Return (x, y) of the center of cell containing provided text 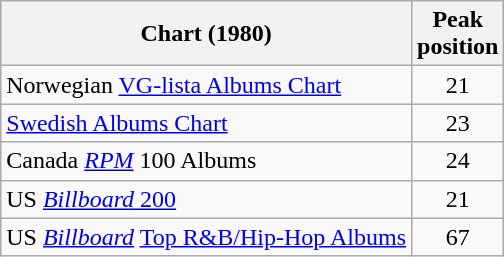
Norwegian VG-lista Albums Chart (206, 85)
Chart (1980) (206, 34)
67 (458, 237)
Canada RPM 100 Albums (206, 161)
24 (458, 161)
23 (458, 123)
Peakposition (458, 34)
US Billboard Top R&B/Hip-Hop Albums (206, 237)
US Billboard 200 (206, 199)
Swedish Albums Chart (206, 123)
